Find where the given text appears and provide that cell's center as [x, y] coordinate. 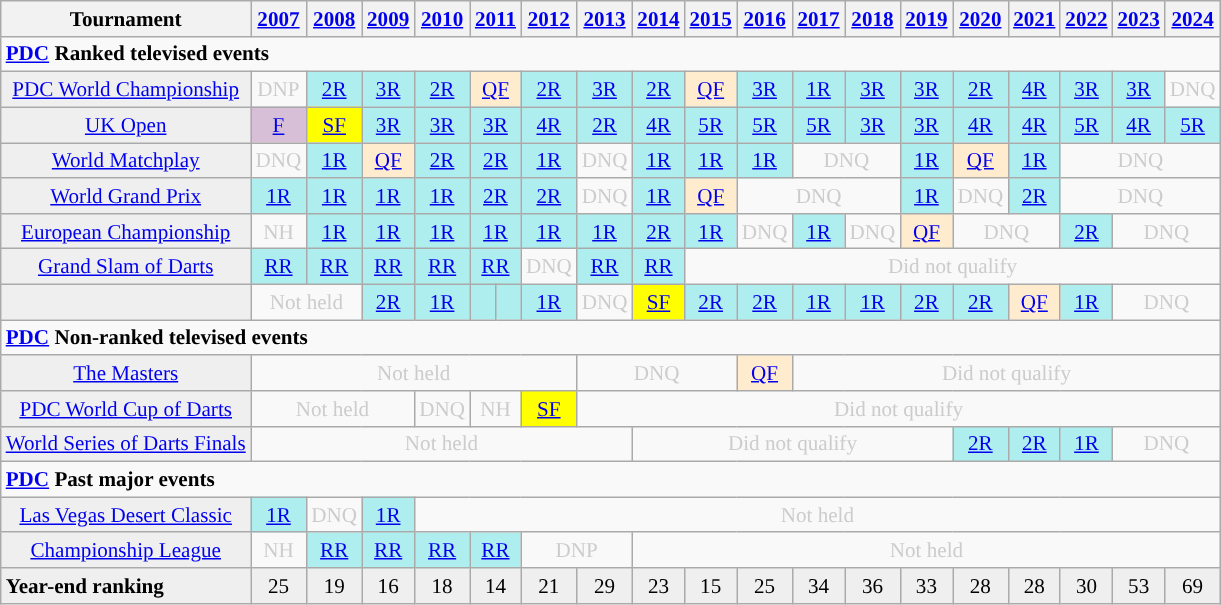
2018 [873, 18]
18 [442, 586]
The Masters [126, 372]
2008 [334, 18]
23 [658, 586]
29 [605, 586]
Grand Slam of Darts [126, 266]
15 [711, 586]
European Championship [126, 230]
2011 [496, 18]
33 [926, 586]
Tournament [126, 18]
Year-end ranking [126, 586]
2007 [279, 18]
53 [1139, 586]
2022 [1086, 18]
2019 [926, 18]
Championship League [126, 550]
2016 [765, 18]
PDC Ranked televised events [611, 54]
2017 [818, 18]
2020 [980, 18]
World Grand Prix [126, 196]
2009 [388, 18]
69 [1193, 586]
PDC Non-ranked televised events [611, 338]
16 [388, 586]
F [279, 124]
UK Open [126, 124]
2010 [442, 18]
2014 [658, 18]
2024 [1193, 18]
PDC World Championship [126, 90]
2012 [549, 18]
2023 [1139, 18]
34 [818, 586]
PDC Past major events [611, 480]
21 [549, 586]
Las Vegas Desert Classic [126, 514]
World Matchplay [126, 160]
2013 [605, 18]
19 [334, 586]
36 [873, 586]
14 [496, 586]
PDC World Cup of Darts [126, 408]
30 [1086, 586]
World Series of Darts Finals [126, 444]
2021 [1034, 18]
2015 [711, 18]
